From the cell containing the given text, extract its center point as [x, y] coordinate. 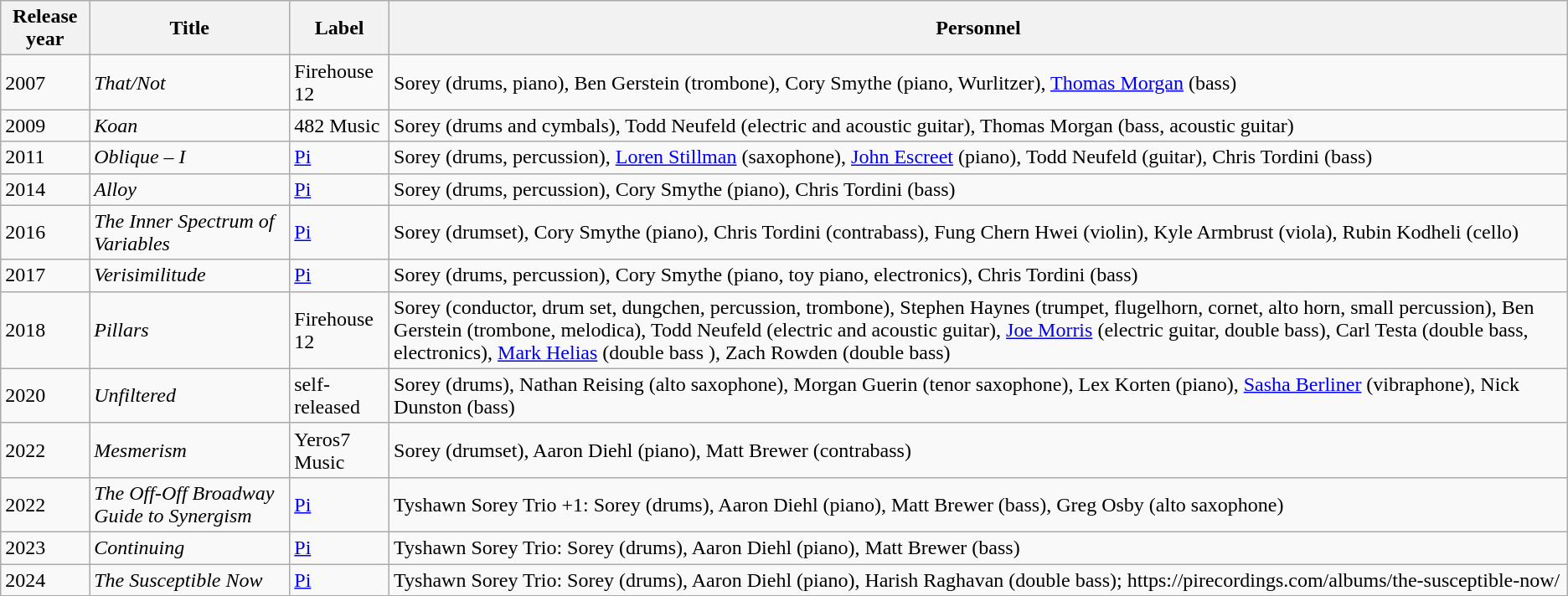
2018 [45, 330]
Alloy [189, 189]
Sorey (drums, percussion), Cory Smythe (piano, toy piano, electronics), Chris Tordini (bass) [978, 275]
Personnel [978, 28]
Sorey (drumset), Aaron Diehl (piano), Matt Brewer (contrabass) [978, 450]
Tyshawn Sorey Trio +1: Sorey (drums), Aaron Diehl (piano), Matt Brewer (bass), Greg Osby (alto saxophone) [978, 504]
Tyshawn Sorey Trio: Sorey (drums), Aaron Diehl (piano), Harish Raghavan (double bass); https://pirecordings.com/albums/the-susceptible-now/ [978, 580]
Sorey (drums, percussion), Cory Smythe (piano), Chris Tordini (bass) [978, 189]
Unfiltered [189, 395]
2020 [45, 395]
2024 [45, 580]
Release year [45, 28]
The Susceptible Now [189, 580]
Koan [189, 126]
Sorey (drums, piano), Ben Gerstein (trombone), Cory Smythe (piano, Wurlitzer), Thomas Morgan (bass) [978, 82]
Sorey (drums, percussion), Loren Stillman (saxophone), John Escreet (piano), Todd Neufeld (guitar), Chris Tordini (bass) [978, 157]
2017 [45, 275]
That/Not [189, 82]
482 Music [340, 126]
2009 [45, 126]
2011 [45, 157]
The Inner Spectrum of Variables [189, 233]
Sorey (drums and cymbals), Todd Neufeld (electric and acoustic guitar), Thomas Morgan (bass, acoustic guitar) [978, 126]
Oblique – I [189, 157]
Continuing [189, 547]
Mesmerism [189, 450]
Title [189, 28]
Sorey (drums), Nathan Reising (alto saxophone), Morgan Guerin (tenor saxophone), Lex Korten (piano), Sasha Berliner (vibraphone), Nick Dunston (bass) [978, 395]
Verisimilitude [189, 275]
Yeros7 Music [340, 450]
The Off-Off Broadway Guide to Synergism [189, 504]
2014 [45, 189]
Tyshawn Sorey Trio: Sorey (drums), Aaron Diehl (piano), Matt Brewer (bass) [978, 547]
Pillars [189, 330]
2007 [45, 82]
2016 [45, 233]
Label [340, 28]
2023 [45, 547]
Sorey (drumset), Cory Smythe (piano), Chris Tordini (contrabass), Fung Chern Hwei (violin), Kyle Armbrust (viola), Rubin Kodheli (cello) [978, 233]
self-released [340, 395]
